Provide the [x, y] coordinate of the cell's center where the given text is located.  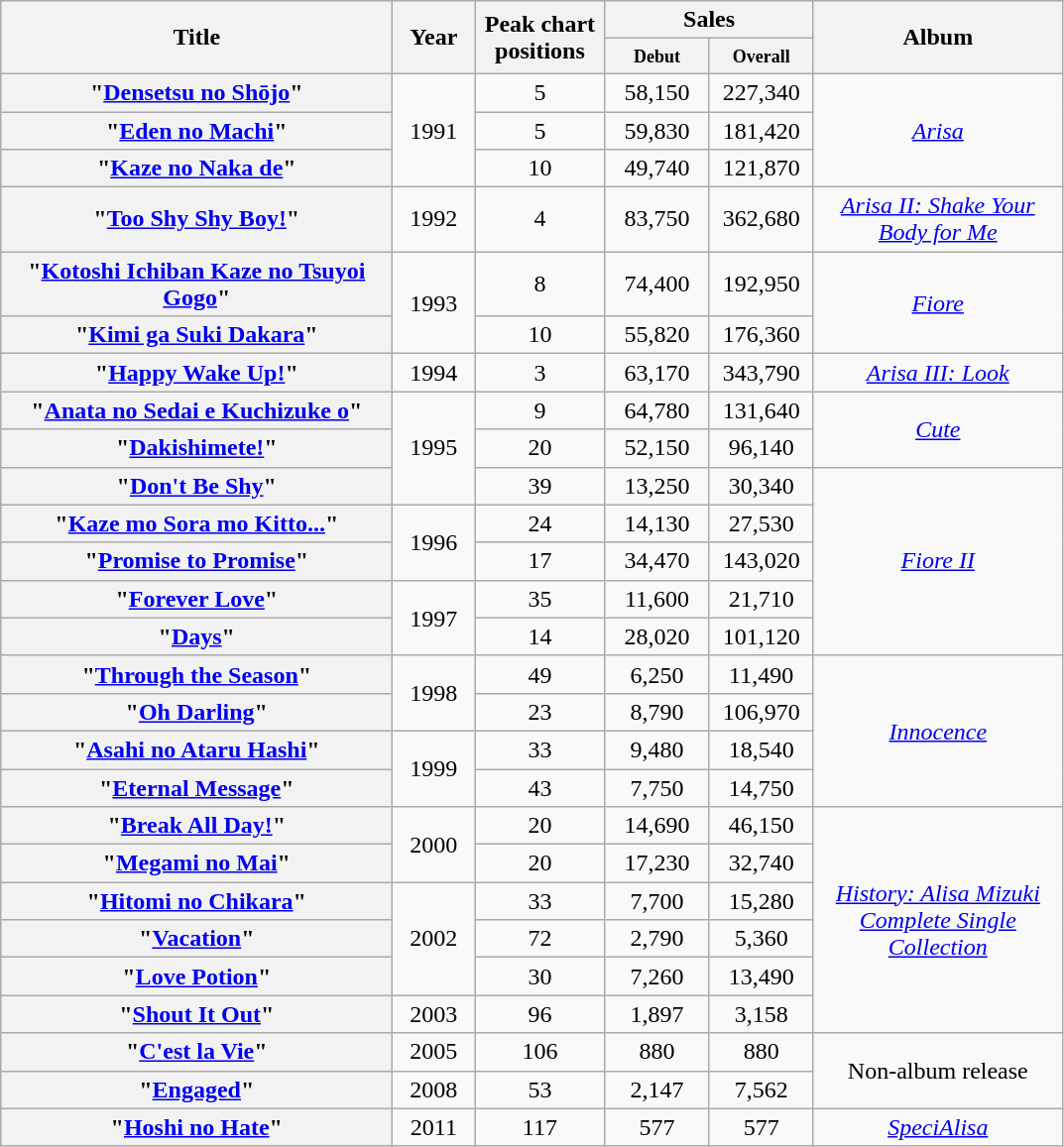
32,740 [762, 863]
"Hoshi no Hate" [196, 1127]
6,250 [656, 674]
1996 [434, 542]
49 [539, 674]
7,750 [656, 788]
1991 [434, 130]
55,820 [656, 335]
143,020 [762, 561]
117 [539, 1127]
11,600 [656, 599]
35 [539, 599]
17 [539, 561]
17,230 [656, 863]
14,750 [762, 788]
121,870 [762, 169]
"Kaze mo Sora mo Kitto..." [196, 523]
4 [539, 220]
72 [539, 939]
34,470 [656, 561]
131,640 [762, 410]
Fiore [938, 303]
Arisa III: Look [938, 373]
Arisa II: Shake Your Body for Me [938, 220]
1999 [434, 768]
"Happy Wake Up!" [196, 373]
Overall [762, 57]
63,170 [656, 373]
"Shout It Out" [196, 1014]
192,950 [762, 284]
"Don't Be Shy" [196, 486]
15,280 [762, 901]
2000 [434, 845]
1,897 [656, 1014]
2011 [434, 1127]
1994 [434, 373]
Arisa [938, 130]
106 [539, 1052]
Debut [656, 57]
14,690 [656, 826]
176,360 [762, 335]
7,700 [656, 901]
Innocence [938, 731]
"Kimi ga Suki Dakara" [196, 335]
30,340 [762, 486]
"Asahi no Ataru Hashi" [196, 749]
101,120 [762, 636]
"Megami no Mai" [196, 863]
"Days" [196, 636]
46,150 [762, 826]
27,530 [762, 523]
2,147 [656, 1090]
Cute [938, 429]
2005 [434, 1052]
39 [539, 486]
2002 [434, 939]
"Vacation" [196, 939]
181,420 [762, 130]
"Break All Day!" [196, 826]
14 [539, 636]
"Engaged" [196, 1090]
"Through the Season" [196, 674]
58,150 [656, 92]
1993 [434, 303]
52,150 [656, 448]
"Promise to Promise" [196, 561]
Title [196, 38]
"Anata no Sedai e Kuchizuke o" [196, 410]
"Oh Darling" [196, 712]
14,130 [656, 523]
64,780 [656, 410]
74,400 [656, 284]
5,360 [762, 939]
13,250 [656, 486]
59,830 [656, 130]
"C'est la Vie" [196, 1052]
"Forever Love" [196, 599]
53 [539, 1090]
7,562 [762, 1090]
"Too Shy Shy Boy!" [196, 220]
96,140 [762, 448]
11,490 [762, 674]
2008 [434, 1090]
Album [938, 38]
History: Alisa Mizuki Complete Single Collection [938, 920]
Sales [709, 20]
23 [539, 712]
"Eternal Message" [196, 788]
"Kotoshi Ichiban Kaze no Tsuyoi Gogo" [196, 284]
1992 [434, 220]
3,158 [762, 1014]
2,790 [656, 939]
18,540 [762, 749]
9,480 [656, 749]
1998 [434, 693]
"Eden no Machi" [196, 130]
2003 [434, 1014]
"Densetsu no Shōjo" [196, 92]
7,260 [656, 976]
21,710 [762, 599]
24 [539, 523]
"Dakishimete!" [196, 448]
"Love Potion" [196, 976]
227,340 [762, 92]
1997 [434, 618]
8,790 [656, 712]
Year [434, 38]
SpeciAlisa [938, 1127]
30 [539, 976]
1995 [434, 448]
Non-album release [938, 1071]
3 [539, 373]
43 [539, 788]
28,020 [656, 636]
343,790 [762, 373]
9 [539, 410]
96 [539, 1014]
Fiore II [938, 561]
13,490 [762, 976]
83,750 [656, 220]
49,740 [656, 169]
106,970 [762, 712]
"Kaze no Naka de" [196, 169]
Peak chart positions [539, 38]
"Hitomi no Chikara" [196, 901]
362,680 [762, 220]
8 [539, 284]
